Capture the cell that displays the provided text and extract its [X, Y] central coordinate. 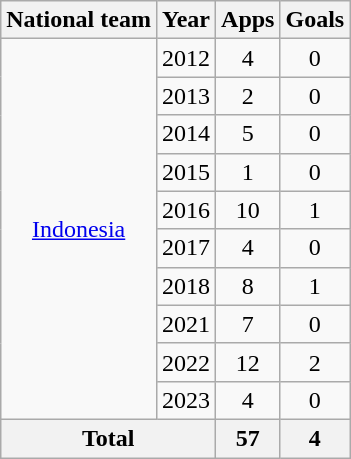
2013 [186, 96]
10 [248, 210]
Indonesia [79, 230]
National team [79, 20]
Apps [248, 20]
2012 [186, 58]
2015 [186, 172]
2017 [186, 248]
8 [248, 286]
2018 [186, 286]
Goals [315, 20]
12 [248, 362]
5 [248, 134]
Total [108, 438]
7 [248, 324]
57 [248, 438]
2023 [186, 400]
2016 [186, 210]
2022 [186, 362]
Year [186, 20]
2021 [186, 324]
2014 [186, 134]
